Provide the (X, Y) coordinate of the cell's center where the given text is located.  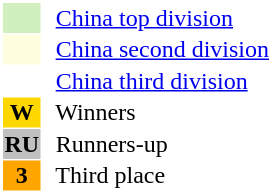
RU (22, 144)
Runners-up (156, 144)
Third place (156, 175)
China top division (156, 18)
China third division (156, 81)
Winners (156, 113)
W (22, 113)
China second division (156, 49)
3 (22, 175)
